For the text-containing cell, return its midpoint in (X, Y) coordinate format. 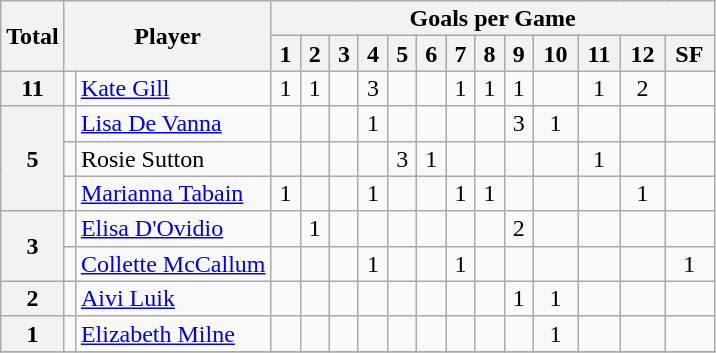
7 (460, 54)
Rosie Sutton (173, 158)
Goals per Game (492, 18)
Elisa D'Ovidio (173, 228)
Lisa De Vanna (173, 124)
Total (33, 36)
Collette McCallum (173, 264)
Marianna Tabain (173, 194)
12 (642, 54)
Aivi Luik (173, 298)
Kate Gill (173, 88)
SF (690, 54)
8 (490, 54)
4 (372, 54)
Player (168, 36)
Elizabeth Milne (173, 334)
6 (432, 54)
9 (518, 54)
10 (555, 54)
